Return (x, y) of the center of cell containing provided text 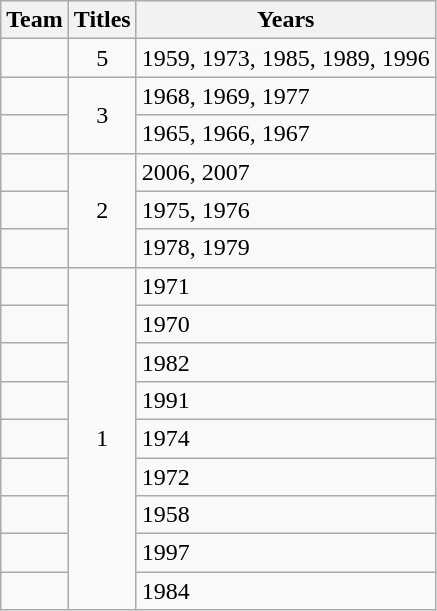
1970 (286, 324)
5 (102, 58)
1 (102, 438)
1997 (286, 553)
1991 (286, 400)
3 (102, 115)
1965, 1966, 1967 (286, 134)
2006, 2007 (286, 172)
1959, 1973, 1985, 1989, 1996 (286, 58)
Years (286, 20)
1982 (286, 362)
1968, 1969, 1977 (286, 96)
1972 (286, 477)
1978, 1979 (286, 248)
1971 (286, 286)
1975, 1976 (286, 210)
Team (35, 20)
1958 (286, 515)
1974 (286, 438)
2 (102, 210)
1984 (286, 591)
Titles (102, 20)
